Determine the (x, y) coordinate at the center of the cell enclosing the given text.  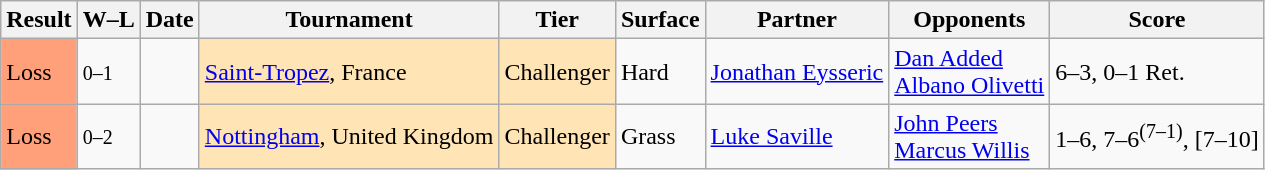
Hard (660, 72)
Tier (557, 20)
Score (1157, 20)
0–2 (108, 136)
Nottingham, United Kingdom (349, 136)
W–L (108, 20)
Jonathan Eysseric (797, 72)
Grass (660, 136)
John Peers Marcus Willis (970, 136)
Opponents (970, 20)
Saint-Tropez, France (349, 72)
Date (170, 20)
Luke Saville (797, 136)
Dan Added Albano Olivetti (970, 72)
Tournament (349, 20)
Partner (797, 20)
1–6, 7–6(7–1), [7–10] (1157, 136)
Surface (660, 20)
Result (39, 20)
6–3, 0–1 Ret. (1157, 72)
0–1 (108, 72)
